From the cell containing the given text, extract its center point as (X, Y) coordinate. 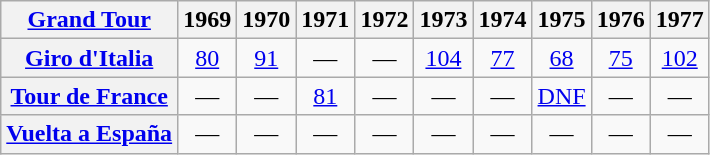
68 (562, 58)
102 (680, 58)
1977 (680, 20)
1971 (326, 20)
75 (620, 58)
104 (444, 58)
77 (502, 58)
DNF (562, 96)
81 (326, 96)
Giro d'Italia (90, 58)
1976 (620, 20)
Tour de France (90, 96)
Grand Tour (90, 20)
1974 (502, 20)
1969 (208, 20)
1973 (444, 20)
80 (208, 58)
Vuelta a España (90, 134)
1975 (562, 20)
91 (266, 58)
1970 (266, 20)
1972 (384, 20)
